Extract the [X, Y] coordinate from the center of the cell holding the provided text.  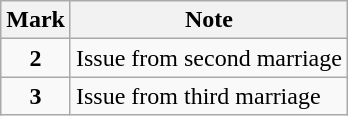
Mark [36, 20]
2 [36, 58]
Note [208, 20]
3 [36, 96]
Issue from second marriage [208, 58]
Issue from third marriage [208, 96]
